Return [x, y] of the center of cell containing provided text 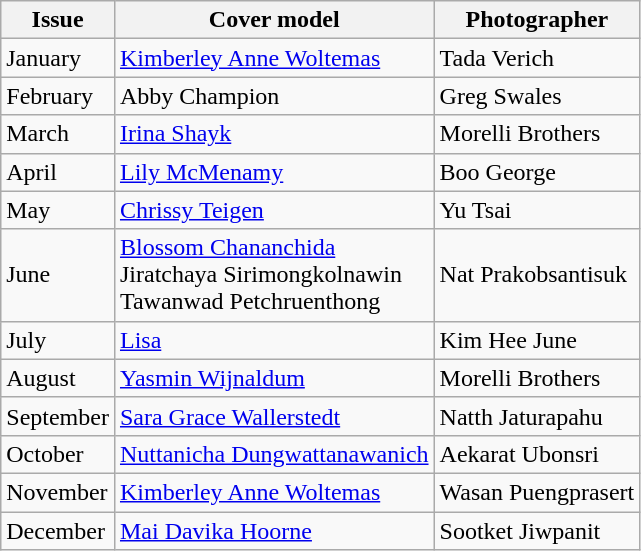
Aekarat Ubonsri [537, 454]
Kim Hee June [537, 340]
Natth Jaturapahu [537, 416]
November [58, 492]
March [58, 134]
Sootket Jiwpanit [537, 531]
Lisa [274, 340]
Photographer [537, 20]
Yasmin Wijnaldum [274, 378]
Boo George [537, 172]
Greg Swales [537, 96]
Yu Tsai [537, 210]
August [58, 378]
Cover model [274, 20]
Wasan Puengprasert [537, 492]
October [58, 454]
Lily McMenamy [274, 172]
February [58, 96]
Chrissy Teigen [274, 210]
Nuttanicha Dungwattanawanich [274, 454]
September [58, 416]
Mai Davika Hoorne [274, 531]
Nat Prakobsantisuk [537, 275]
Tada Verich [537, 58]
June [58, 275]
Abby Champion [274, 96]
December [58, 531]
Blossom Chananchida Jiratchaya Sirimongkolnawin Tawanwad Petchruenthong [274, 275]
July [58, 340]
Sara Grace Wallerstedt [274, 416]
April [58, 172]
Irina Shayk [274, 134]
May [58, 210]
January [58, 58]
Issue [58, 20]
